Pinpoint the cell where the given text exists, returning its (X, Y) midpoint coordinate. 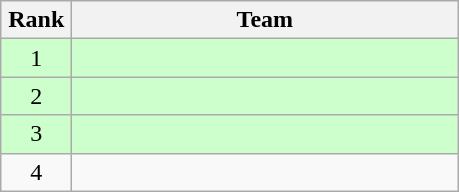
2 (36, 96)
Rank (36, 20)
Team (265, 20)
4 (36, 172)
3 (36, 134)
1 (36, 58)
